Search for the cell housing the specified text and yield its (x, y) center coordinate. 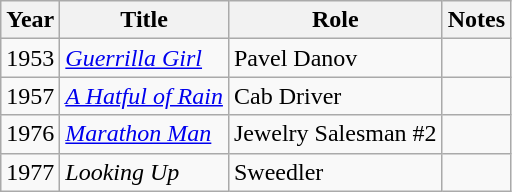
Guerrilla Girl (144, 58)
1957 (30, 96)
Looking Up (144, 172)
Marathon Man (144, 134)
Role (335, 20)
Year (30, 20)
Jewelry Salesman #2 (335, 134)
Notes (476, 20)
Title (144, 20)
Cab Driver (335, 96)
1976 (30, 134)
A Hatful of Rain (144, 96)
Pavel Danov (335, 58)
1977 (30, 172)
1953 (30, 58)
Sweedler (335, 172)
